Extract the (X, Y) coordinate from the center of the cell holding the provided text.  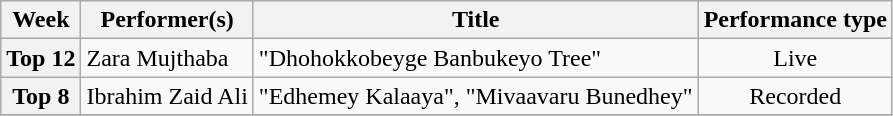
Performance type (795, 20)
Week (41, 20)
Live (795, 58)
Title (476, 20)
Top 12 (41, 58)
Ibrahim Zaid Ali (167, 96)
Zara Mujthaba (167, 58)
Recorded (795, 96)
"Dhohokkobeyge Banbukeyo Tree" (476, 58)
"Edhemey Kalaaya", "Mivaavaru Bunedhey" (476, 96)
Performer(s) (167, 20)
Top 8 (41, 96)
